Return [x, y] of the center of cell containing provided text 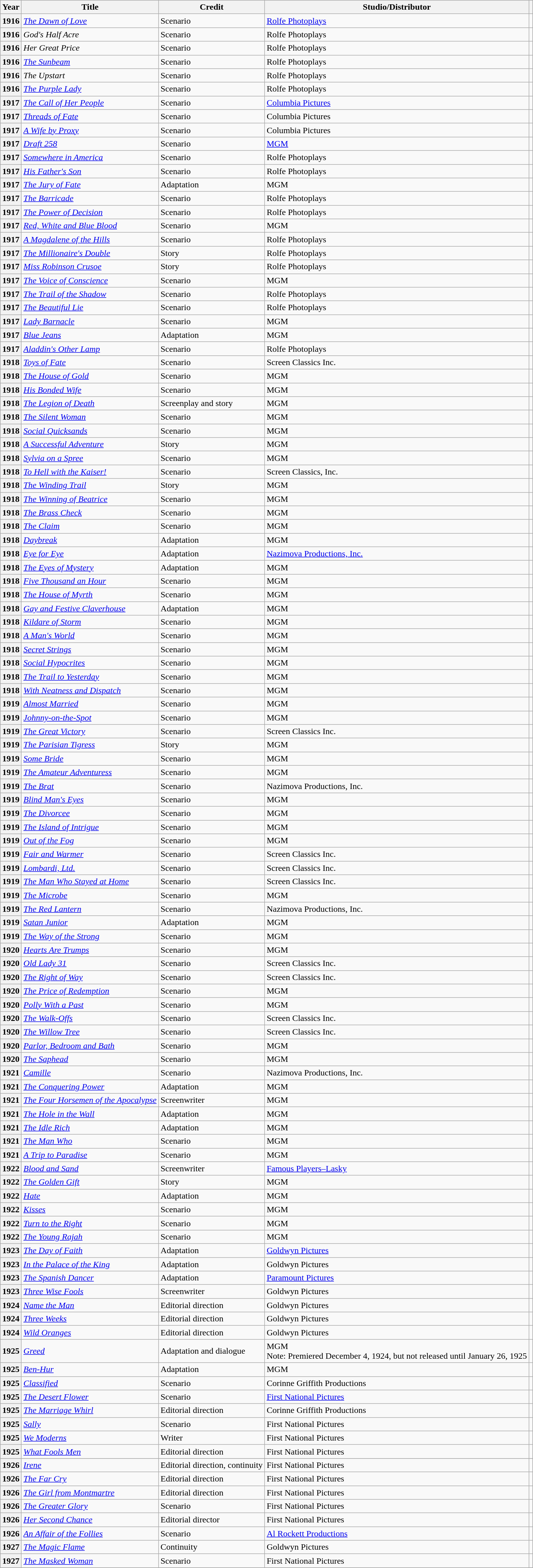
The Purple Lady [90, 89]
Studio/Distributor [397, 7]
Polly With a Past [90, 1004]
Three Weeks [90, 1319]
The Island of Intrigue [90, 827]
Out of the Fog [90, 841]
Writer [212, 1438]
MGMNote: Premiered December 4, 1924, but not released until January 26, 1925 [397, 1351]
The Millionaire's Double [90, 253]
Blind Man's Eyes [90, 799]
Threads of Fate [90, 116]
The Marriage Whirl [90, 1410]
Old Lady 31 [90, 963]
Kildare of Storm [90, 622]
Famous Players–Lasky [397, 1168]
Some Bride [90, 759]
The Day of Faith [90, 1250]
Paramount Pictures [397, 1278]
The Willow Tree [90, 1032]
The Golden Gift [90, 1182]
Satan Junior [90, 923]
Kisses [90, 1209]
Blue Jeans [90, 335]
Parlor, Bedroom and Bath [90, 1046]
Her Great Price [90, 48]
Almost Married [90, 704]
In the Palace of the King [90, 1264]
Wild Oranges [90, 1333]
The Call of Her People [90, 103]
Somewhere in America [90, 157]
The Spanish Dancer [90, 1278]
The Idle Rich [90, 1128]
Eye for Eye [90, 554]
The Young Rajah [90, 1237]
The Brass Check [90, 513]
The Trail to Yesterday [90, 677]
Year [11, 7]
Lady Barnacle [90, 321]
Social Hypocrites [90, 663]
The Sunbeam [90, 62]
The Girl from Montmartre [90, 1492]
The Divorcee [90, 813]
Aladdin's Other Lamp [90, 349]
The Conquering Power [90, 1087]
The Brat [90, 786]
Five Thousand an Hour [90, 581]
Toys of Fate [90, 362]
The Magic Flame [90, 1547]
The Walk-Offs [90, 1018]
The Way of the Strong [90, 936]
Camille [90, 1073]
The Voice of Conscience [90, 280]
A Trip to Paradise [90, 1155]
What Fools Men [90, 1451]
Hate [90, 1196]
The Man Who Stayed at Home [90, 882]
The Red Lantern [90, 909]
Al Rockett Productions [397, 1534]
The Saphead [90, 1059]
A Magdalene of the Hills [90, 239]
Editorial director [212, 1520]
The Man Who [90, 1141]
His Bonded Wife [90, 389]
Name the Man [90, 1305]
Ben-Hur [90, 1369]
Screenplay and story [212, 403]
Continuity [212, 1547]
Daybreak [90, 540]
Blood and Sand [90, 1168]
Hearts Are Trumps [90, 950]
The Winning of Beatrice [90, 499]
Gay and Festive Claverhouse [90, 608]
Irene [90, 1465]
Draft 258 [90, 144]
An Affair of the Follies [90, 1534]
A Wife by Proxy [90, 130]
The House of Gold [90, 376]
Three Wise Fools [90, 1292]
Secret Strings [90, 649]
Sally [90, 1424]
The House of Myrth [90, 594]
The Legion of Death [90, 403]
The Greater Glory [90, 1506]
The Desert Flower [90, 1397]
The Jury of Fate [90, 185]
The Hole in the Wall [90, 1114]
Sylvia on a Spree [90, 458]
The Microbe [90, 895]
Miss Robinson Crusoe [90, 267]
The Winding Trail [90, 485]
Screen Classics, Inc. [397, 472]
Classified [90, 1383]
Greed [90, 1351]
Adaptation and dialogue [212, 1351]
To Hell with the Kaiser! [90, 472]
Johnny-on-the-Spot [90, 718]
The Barricade [90, 199]
The Amateur Adventuress [90, 772]
The Claim [90, 526]
The Masked Woman [90, 1561]
Red, White and Blue Blood [90, 226]
Editorial direction, continuity [212, 1465]
Lombardi, Ltd. [90, 868]
The Right of Way [90, 977]
The Far Cry [90, 1479]
Turn to the Right [90, 1223]
With Neatness and Dispatch [90, 690]
God's Half Acre [90, 34]
The Price of Redemption [90, 991]
The Dawn of Love [90, 21]
Her Second Chance [90, 1520]
The Power of Decision [90, 212]
His Father's Son [90, 171]
The Four Horsemen of the Apocalypse [90, 1100]
The Trail of the Shadow [90, 294]
The Eyes of Mystery [90, 567]
The Parisian Tigress [90, 745]
The Silent Woman [90, 417]
A Man's World [90, 636]
The Beautiful Lie [90, 308]
A Successful Adventure [90, 444]
Title [90, 7]
The Upstart [90, 75]
The Great Victory [90, 731]
Fair and Warmer [90, 854]
We Moderns [90, 1438]
Social Quicksands [90, 431]
Credit [212, 7]
